Search for the cell housing the specified text and yield its (X, Y) center coordinate. 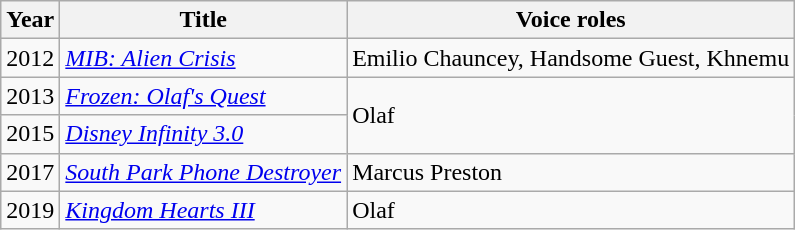
Title (204, 20)
South Park Phone Destroyer (204, 172)
Marcus Preston (571, 172)
Disney Infinity 3.0 (204, 134)
Frozen: Olaf's Quest (204, 96)
2012 (30, 58)
Emilio Chauncey, Handsome Guest, Khnemu (571, 58)
2017 (30, 172)
2019 (30, 210)
Year (30, 20)
Kingdom Hearts III (204, 210)
2013 (30, 96)
Voice roles (571, 20)
2015 (30, 134)
MIB: Alien Crisis (204, 58)
